Detect which cell encompasses the target text, then output its (X, Y) center coordinate. 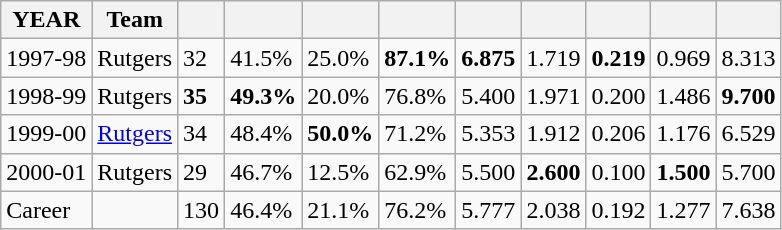
76.8% (418, 96)
2.600 (554, 172)
35 (202, 96)
5.400 (488, 96)
5.777 (488, 210)
1999-00 (46, 134)
34 (202, 134)
2000-01 (46, 172)
41.5% (264, 58)
21.1% (340, 210)
7.638 (748, 210)
46.4% (264, 210)
1.486 (684, 96)
20.0% (340, 96)
5.353 (488, 134)
1.176 (684, 134)
6.529 (748, 134)
Career (46, 210)
29 (202, 172)
25.0% (340, 58)
0.200 (618, 96)
32 (202, 58)
49.3% (264, 96)
Team (135, 20)
1.912 (554, 134)
0.100 (618, 172)
0.219 (618, 58)
1998-99 (46, 96)
0.206 (618, 134)
2.038 (554, 210)
1997-98 (46, 58)
1.719 (554, 58)
9.700 (748, 96)
46.7% (264, 172)
130 (202, 210)
62.9% (418, 172)
5.700 (748, 172)
1.500 (684, 172)
8.313 (748, 58)
76.2% (418, 210)
48.4% (264, 134)
87.1% (418, 58)
0.969 (684, 58)
5.500 (488, 172)
71.2% (418, 134)
12.5% (340, 172)
6.875 (488, 58)
0.192 (618, 210)
50.0% (340, 134)
1.971 (554, 96)
1.277 (684, 210)
YEAR (46, 20)
